Search for the cell housing the specified text and yield its [x, y] center coordinate. 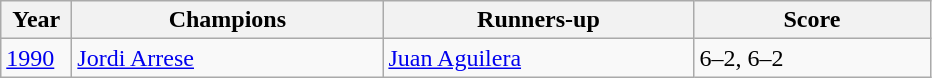
Runners-up [538, 20]
Jordi Arrese [228, 58]
Champions [228, 20]
Juan Aguilera [538, 58]
1990 [36, 58]
6–2, 6–2 [812, 58]
Score [812, 20]
Year [36, 20]
